Capture the cell that displays the provided text and extract its [X, Y] central coordinate. 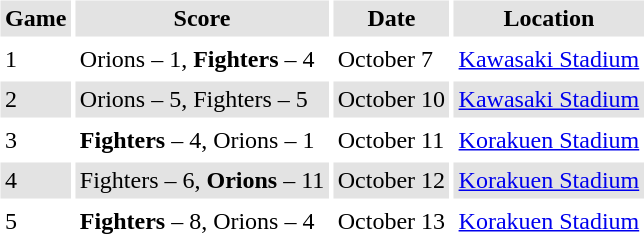
October 7 [391, 59]
October 10 [391, 100]
Date [391, 18]
Score [202, 18]
Game [35, 18]
October 12 [391, 180]
October 11 [391, 140]
Location [549, 18]
4 [35, 180]
Fighters – 4, Orions – 1 [202, 140]
Fighters – 6, Orions – 11 [202, 180]
1 [35, 59]
2 [35, 100]
Orions – 5, Fighters – 5 [202, 100]
Orions – 1, Fighters – 4 [202, 59]
3 [35, 140]
